Determine the [X, Y] coordinate at the center of the cell enclosing the given text.  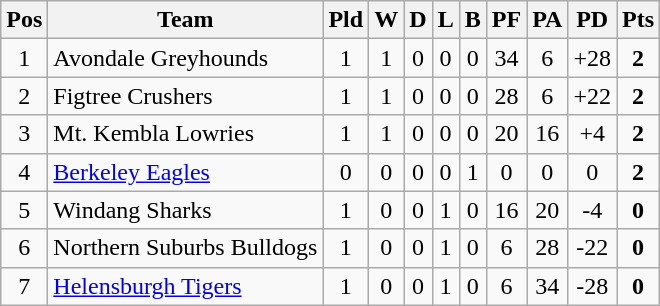
PF [506, 20]
Mt. Kembla Lowries [186, 134]
W [386, 20]
+4 [592, 134]
Team [186, 20]
Helensburgh Tigers [186, 286]
Pos [24, 20]
Pts [638, 20]
Figtree Crushers [186, 96]
3 [24, 134]
L [446, 20]
-22 [592, 248]
B [472, 20]
7 [24, 286]
-28 [592, 286]
Avondale Greyhounds [186, 58]
+22 [592, 96]
Berkeley Eagles [186, 172]
PD [592, 20]
+28 [592, 58]
Pld [346, 20]
Northern Suburbs Bulldogs [186, 248]
Windang Sharks [186, 210]
PA [548, 20]
4 [24, 172]
5 [24, 210]
D [418, 20]
-4 [592, 210]
